Search for the cell housing the specified text and yield its [x, y] center coordinate. 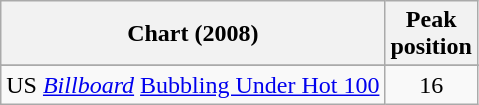
Peakposition [431, 34]
16 [431, 85]
Chart (2008) [193, 34]
US Billboard Bubbling Under Hot 100 [193, 85]
